Identify which cell holds the provided text, then report its [x, y] central coordinate. 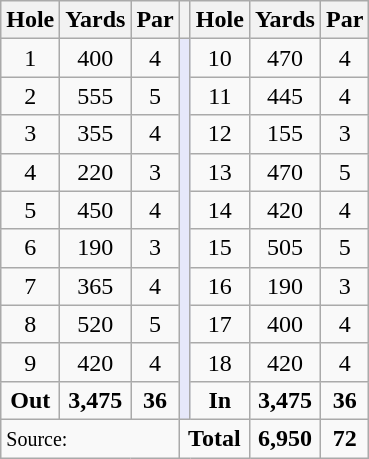
13 [220, 172]
365 [96, 286]
555 [96, 96]
16 [220, 286]
445 [284, 96]
72 [344, 438]
18 [220, 362]
520 [96, 324]
8 [30, 324]
11 [220, 96]
15 [220, 248]
355 [96, 134]
10 [220, 58]
6,950 [284, 438]
Source: [90, 438]
12 [220, 134]
1 [30, 58]
2 [30, 96]
14 [220, 210]
Total [214, 438]
155 [284, 134]
7 [30, 286]
220 [96, 172]
Out [30, 400]
17 [220, 324]
505 [284, 248]
In [220, 400]
450 [96, 210]
9 [30, 362]
6 [30, 248]
